Identify which cell holds the provided text, then report its [x, y] central coordinate. 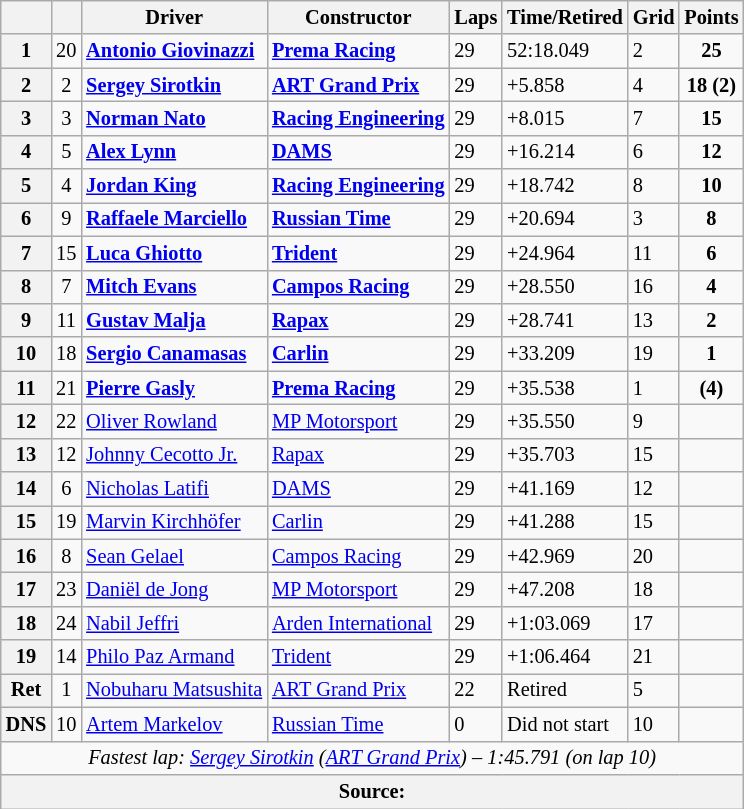
DNS [26, 724]
0 [476, 724]
+24.964 [565, 253]
Sean Gelael [174, 556]
Luca Ghiotto [174, 253]
+16.214 [565, 152]
+33.209 [565, 354]
+35.550 [565, 421]
23 [66, 589]
24 [66, 623]
+8.015 [565, 118]
Time/Retired [565, 17]
Nabil Jeffri [174, 623]
Points [711, 17]
Raffaele Marciello [174, 219]
18 (2) [711, 85]
Jordan King [174, 186]
Driver [174, 17]
Norman Nato [174, 118]
Pierre Gasly [174, 388]
Sergey Sirotkin [174, 85]
Laps [476, 17]
Antonio Giovinazzi [174, 51]
+35.703 [565, 455]
Gustav Malja [174, 320]
Fastest lap: Sergey Sirotkin (ART Grand Prix) – 1:45.791 (on lap 10) [372, 758]
+28.550 [565, 287]
Retired [565, 690]
+42.969 [565, 556]
Grid [654, 17]
Mitch Evans [174, 287]
+18.742 [565, 186]
Nobuharu Matsushita [174, 690]
Daniël de Jong [174, 589]
Did not start [565, 724]
(4) [711, 388]
+28.741 [565, 320]
+1:03.069 [565, 623]
Oliver Rowland [174, 421]
+47.208 [565, 589]
52:18.049 [565, 51]
Alex Lynn [174, 152]
Ret [26, 690]
25 [711, 51]
Johnny Cecotto Jr. [174, 455]
Sergio Canamasas [174, 354]
+41.169 [565, 489]
+35.538 [565, 388]
+5.858 [565, 85]
Constructor [358, 17]
+41.288 [565, 522]
Nicholas Latifi [174, 489]
Philo Paz Armand [174, 657]
Artem Markelov [174, 724]
+20.694 [565, 219]
Marvin Kirchhöfer [174, 522]
Source: [372, 791]
+1:06.464 [565, 657]
Arden International [358, 623]
